Extract the [x, y] coordinate from the center of the cell holding the provided text.  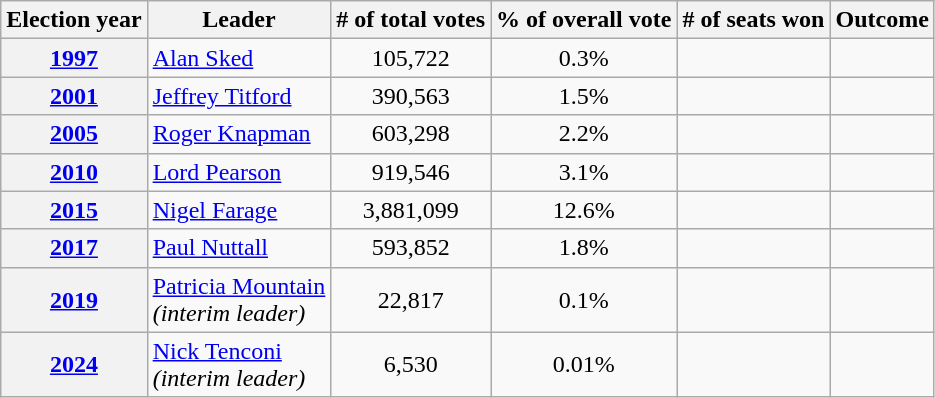
Jeffrey Titford [239, 96]
12.6% [584, 210]
3.1% [584, 172]
3,881,099 [411, 210]
919,546 [411, 172]
Roger Knapman [239, 134]
2.2% [584, 134]
0.3% [584, 58]
Election year [74, 20]
# of total votes [411, 20]
2019 [74, 300]
1.5% [584, 96]
Alan Sked [239, 58]
603,298 [411, 134]
Patricia Mountain(interim leader) [239, 300]
22,817 [411, 300]
# of seats won [754, 20]
1.8% [584, 248]
593,852 [411, 248]
390,563 [411, 96]
2010 [74, 172]
2015 [74, 210]
2024 [74, 364]
105,722 [411, 58]
2001 [74, 96]
1997 [74, 58]
Lord Pearson [239, 172]
2005 [74, 134]
Outcome [882, 20]
Leader [239, 20]
0.01% [584, 364]
6,530 [411, 364]
Nick Tenconi(interim leader) [239, 364]
2017 [74, 248]
% of overall vote [584, 20]
0.1% [584, 300]
Nigel Farage [239, 210]
Paul Nuttall [239, 248]
